Scan for the cell matching the given text and deliver its [X, Y] coordinate at center. 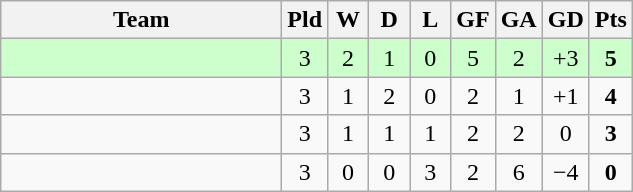
D [390, 20]
Pld [305, 20]
4 [610, 96]
+3 [566, 58]
W [348, 20]
GA [518, 20]
GD [566, 20]
L [430, 20]
+1 [566, 96]
GF [473, 20]
Team [142, 20]
Pts [610, 20]
−4 [566, 172]
6 [518, 172]
